Return the [x, y] coordinate for the center point of the cell that contains the specified text.  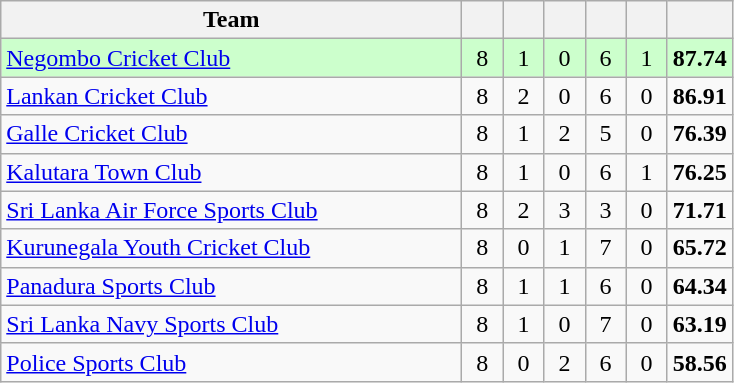
Kurunegala Youth Cricket Club [232, 248]
76.25 [700, 172]
64.34 [700, 286]
87.74 [700, 58]
65.72 [700, 248]
Galle Cricket Club [232, 134]
Police Sports Club [232, 362]
Sri Lanka Air Force Sports Club [232, 210]
58.56 [700, 362]
71.71 [700, 210]
Kalutara Town Club [232, 172]
Sri Lanka Navy Sports Club [232, 324]
Negombo Cricket Club [232, 58]
Lankan Cricket Club [232, 96]
Team [232, 20]
Panadura Sports Club [232, 286]
5 [606, 134]
86.91 [700, 96]
76.39 [700, 134]
63.19 [700, 324]
